Output the (X, Y) coordinate of the center of the cell containing the given text.  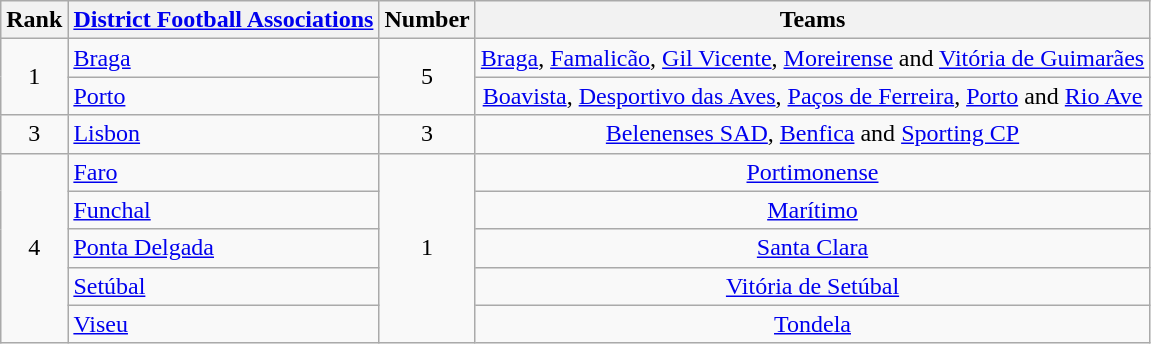
Tondela (812, 324)
Rank (34, 20)
Number (427, 20)
Belenenses SAD, Benfica and Sporting CP (812, 134)
Viseu (224, 324)
District Football Associations (224, 20)
Vitória de Setúbal (812, 286)
Setúbal (224, 286)
4 (34, 248)
5 (427, 77)
Boavista, Desportivo das Aves, Paços de Ferreira, Porto and Rio Ave (812, 96)
Ponta Delgada (224, 248)
Marítimo (812, 210)
Porto (224, 96)
Santa Clara (812, 248)
Funchal (224, 210)
Lisbon (224, 134)
Teams (812, 20)
Braga, Famalicão, Gil Vicente, Moreirense and Vitória de Guimarães (812, 58)
Braga (224, 58)
Faro (224, 172)
Portimonense (812, 172)
